Extract the (x, y) coordinate from the center of the cell holding the provided text.  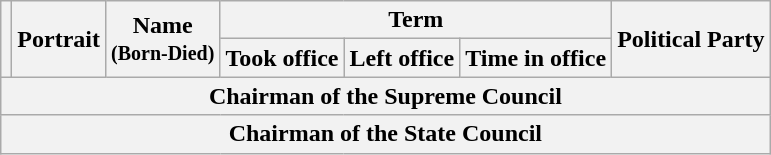
Chairman of the State Council (386, 134)
Term (416, 20)
Left office (402, 58)
Name(Born-Died) (162, 39)
Time in office (536, 58)
Political Party (691, 39)
Portrait (59, 39)
Took office (282, 58)
Chairman of the Supreme Council (386, 96)
